Scan for the cell matching the given text and deliver its (X, Y) coordinate at center. 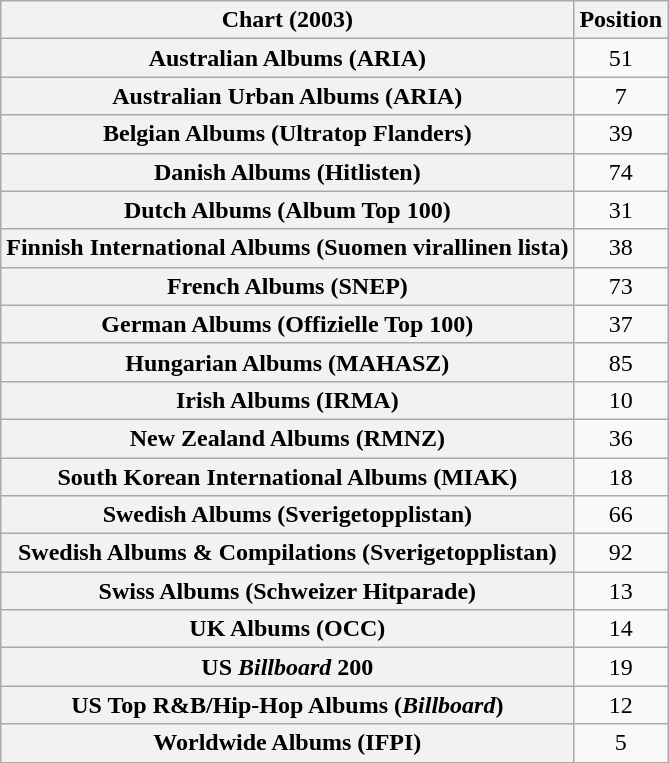
18 (621, 477)
Swedish Albums (Sverigetopplistan) (288, 515)
New Zealand Albums (RMNZ) (288, 438)
36 (621, 438)
US Top R&B/Hip-Hop Albums (Billboard) (288, 705)
Finnish International Albums (Suomen virallinen lista) (288, 248)
12 (621, 705)
19 (621, 667)
31 (621, 210)
66 (621, 515)
Australian Urban Albums (ARIA) (288, 96)
Chart (2003) (288, 20)
5 (621, 743)
Dutch Albums (Album Top 100) (288, 210)
German Albums (Offizielle Top 100) (288, 324)
Hungarian Albums (MAHASZ) (288, 362)
South Korean International Albums (MIAK) (288, 477)
Swiss Albums (Schweizer Hitparade) (288, 591)
13 (621, 591)
73 (621, 286)
39 (621, 134)
UK Albums (OCC) (288, 629)
Worldwide Albums (IFPI) (288, 743)
Australian Albums (ARIA) (288, 58)
Position (621, 20)
US Billboard 200 (288, 667)
74 (621, 172)
Danish Albums (Hitlisten) (288, 172)
7 (621, 96)
French Albums (SNEP) (288, 286)
92 (621, 553)
Belgian Albums (Ultratop Flanders) (288, 134)
Swedish Albums & Compilations (Sverigetopplistan) (288, 553)
Irish Albums (IRMA) (288, 400)
85 (621, 362)
37 (621, 324)
14 (621, 629)
10 (621, 400)
38 (621, 248)
51 (621, 58)
